Detect which cell encompasses the target text, then output its [x, y] center coordinate. 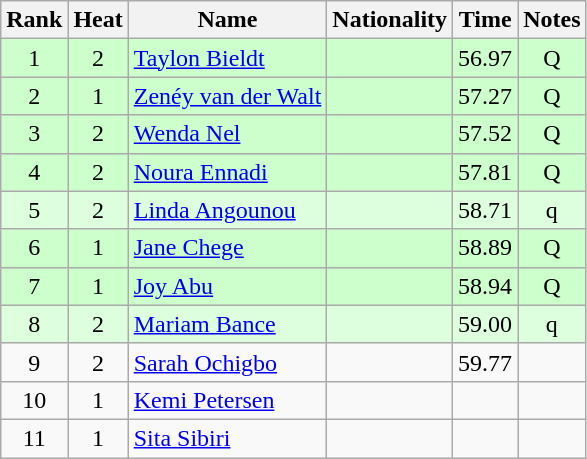
Mariam Bance [228, 324]
11 [34, 438]
57.81 [486, 172]
57.27 [486, 96]
59.77 [486, 362]
Sarah Ochigbo [228, 362]
Kemi Petersen [228, 400]
59.00 [486, 324]
Nationality [390, 20]
10 [34, 400]
Taylon Bieldt [228, 58]
5 [34, 210]
Jane Chege [228, 248]
Notes [552, 20]
Zenéy van der Walt [228, 96]
Joy Abu [228, 286]
Wenda Nel [228, 134]
Time [486, 20]
7 [34, 286]
Heat [98, 20]
Sita Sibiri [228, 438]
58.89 [486, 248]
4 [34, 172]
56.97 [486, 58]
Linda Angounou [228, 210]
Name [228, 20]
8 [34, 324]
3 [34, 134]
57.52 [486, 134]
6 [34, 248]
Noura Ennadi [228, 172]
58.94 [486, 286]
58.71 [486, 210]
Rank [34, 20]
9 [34, 362]
